Output the (X, Y) coordinate of the center of the cell containing the given text.  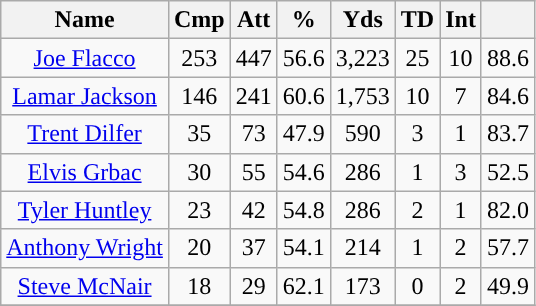
7 (461, 96)
Yds (362, 20)
35 (199, 134)
54.1 (304, 248)
3,223 (362, 58)
447 (254, 58)
82.0 (508, 210)
Joe Flacco (85, 58)
Anthony Wright (85, 248)
52.5 (508, 172)
23 (199, 210)
47.9 (304, 134)
49.9 (508, 286)
253 (199, 58)
241 (254, 96)
73 (254, 134)
30 (199, 172)
62.1 (304, 286)
60.6 (304, 96)
214 (362, 248)
88.6 (508, 58)
42 (254, 210)
Att (254, 20)
Steve McNair (85, 286)
55 (254, 172)
54.6 (304, 172)
18 (199, 286)
37 (254, 248)
Elvis Grbac (85, 172)
590 (362, 134)
Lamar Jackson (85, 96)
Name (85, 20)
57.7 (508, 248)
Int (461, 20)
25 (417, 58)
29 (254, 286)
1,753 (362, 96)
20 (199, 248)
54.8 (304, 210)
Trent Dilfer (85, 134)
Tyler Huntley (85, 210)
84.6 (508, 96)
173 (362, 286)
83.7 (508, 134)
146 (199, 96)
56.6 (304, 58)
0 (417, 286)
TD (417, 20)
Cmp (199, 20)
% (304, 20)
